Return [X, Y] of the center of cell containing provided text 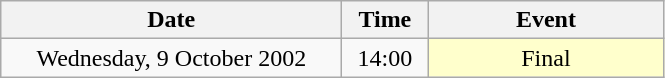
Date [172, 20]
Final [546, 58]
Wednesday, 9 October 2002 [172, 58]
14:00 [385, 58]
Time [385, 20]
Event [546, 20]
